Search for the cell housing the specified text and yield its [x, y] center coordinate. 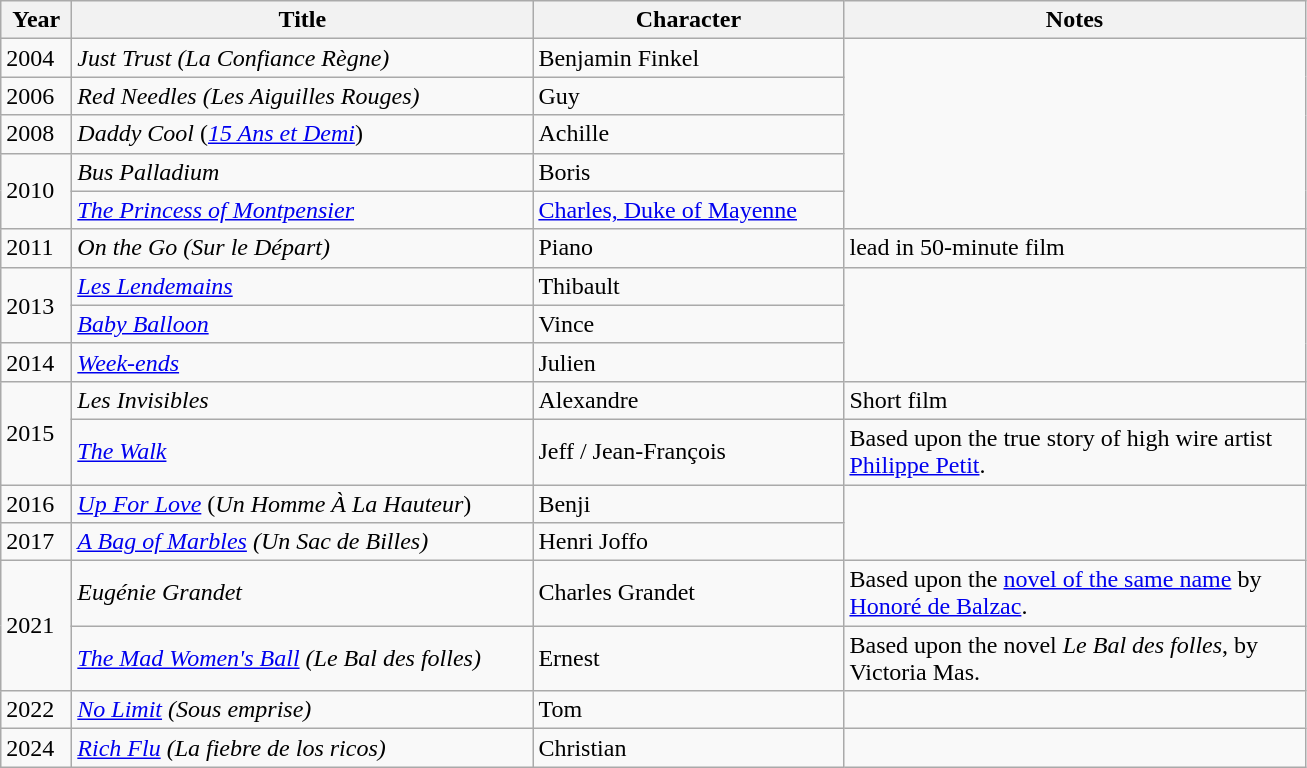
Tom [688, 710]
2015 [36, 432]
Ernest [688, 658]
Charles Grandet [688, 594]
Year [36, 20]
On the Go (Sur le Départ) [302, 248]
A Bag of Marbles (Un Sac de Billes) [302, 542]
Red Needles (Les Aiguilles Rouges) [302, 96]
Based upon the novel Le Bal des folles, by Victoria Mas. [1074, 658]
Achille [688, 134]
Benjamin Finkel [688, 58]
Thibault [688, 286]
2008 [36, 134]
Boris [688, 172]
Les Invisibles [302, 400]
2021 [36, 626]
Guy [688, 96]
Based upon the true story of high wire artist Philippe Petit. [1074, 452]
Character [688, 20]
2011 [36, 248]
2013 [36, 305]
Piano [688, 248]
Benji [688, 503]
2010 [36, 191]
lead in 50-minute film [1074, 248]
Short film [1074, 400]
Rich Flu (La fiebre de los ricos) [302, 748]
2006 [36, 96]
2014 [36, 362]
Julien [688, 362]
Title [302, 20]
Charles, Duke of Mayenne [688, 210]
2022 [36, 710]
Up For Love (Un Homme À La Hauteur) [302, 503]
Christian [688, 748]
Les Lendemains [302, 286]
Jeff / Jean-François [688, 452]
Baby Balloon [302, 324]
Alexandre [688, 400]
2024 [36, 748]
Based upon the novel of the same name by Honoré de Balzac. [1074, 594]
The Walk [302, 452]
The Princess of Montpensier [302, 210]
Daddy Cool (15 Ans et Demi) [302, 134]
2016 [36, 503]
The Mad Women's Ball (Le Bal des folles) [302, 658]
Notes [1074, 20]
2017 [36, 542]
No Limit (Sous emprise) [302, 710]
Week-ends [302, 362]
Vince [688, 324]
Eugénie Grandet [302, 594]
Just Trust (La Confiance Règne) [302, 58]
Bus Palladium [302, 172]
Henri Joffo [688, 542]
2004 [36, 58]
